Identify which cell holds the provided text, then report its (x, y) central coordinate. 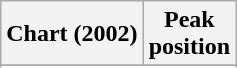
Peakposition (189, 34)
Chart (2002) (72, 34)
